Output the [X, Y] coordinate of the center of the cell containing the given text.  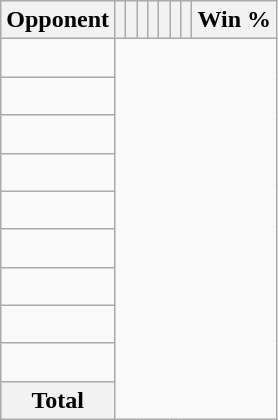
Total [58, 400]
Win % [234, 20]
Opponent [58, 20]
